Return the (X, Y) coordinate for the center point of the cell that contains the specified text.  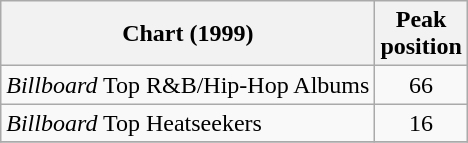
Peakposition (421, 34)
66 (421, 85)
16 (421, 123)
Chart (1999) (188, 34)
Billboard Top R&B/Hip-Hop Albums (188, 85)
Billboard Top Heatseekers (188, 123)
